Capture the cell that displays the provided text and extract its (X, Y) central coordinate. 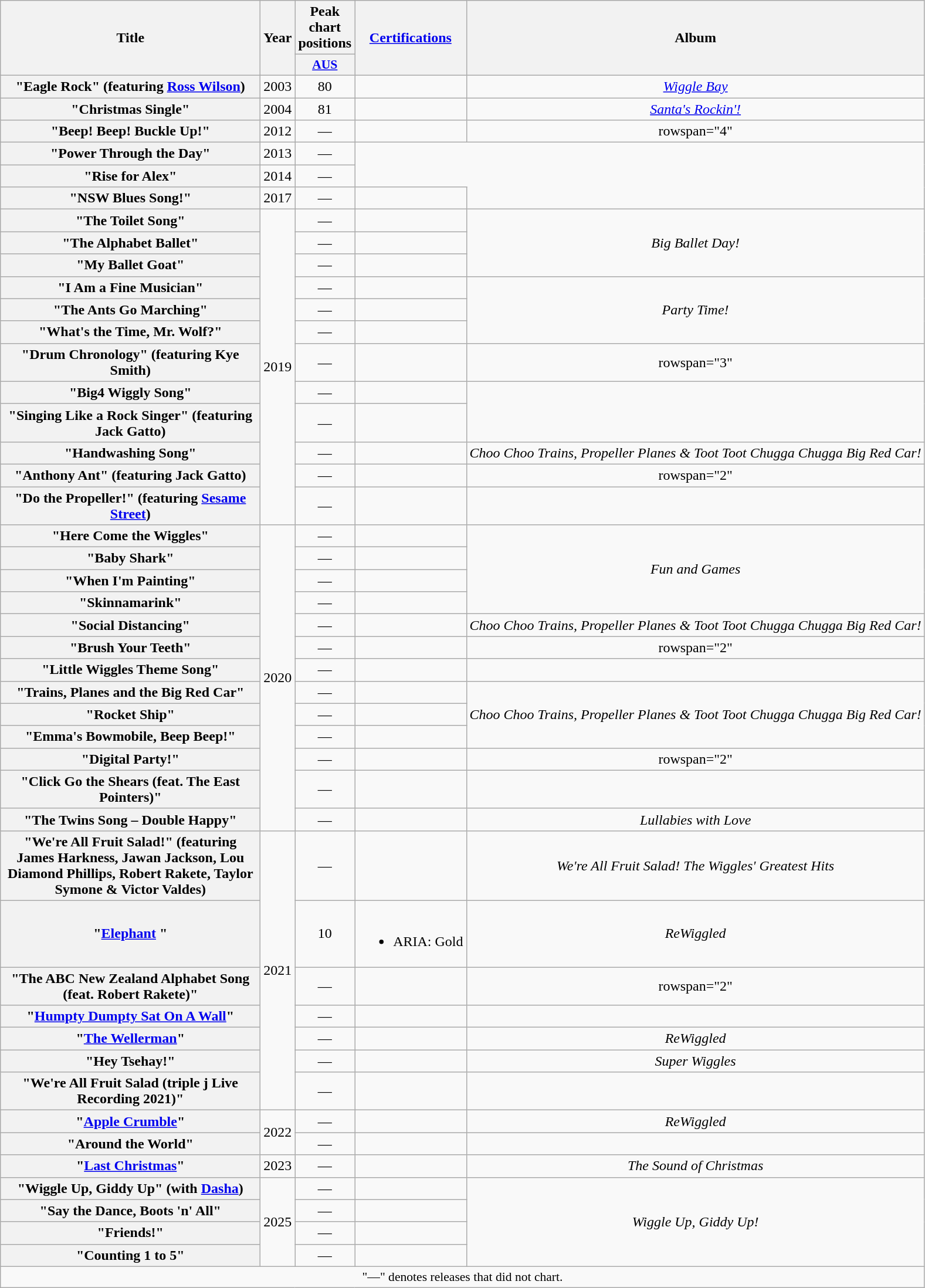
"Trains, Planes and the Big Red Car" (130, 692)
Fun and Games (696, 570)
"Counting 1 to 5" (130, 1255)
AUS (325, 65)
"Apple Crumble" (130, 1121)
"Beep! Beep! Buckle Up!" (130, 131)
Album (696, 38)
ARIA: Gold (411, 934)
Super Wiggles (696, 1061)
Wiggle Bay (696, 86)
2021 (278, 970)
"When I'm Painting" (130, 581)
2025 (278, 1222)
2014 (278, 176)
"What's the Time, Mr. Wolf?" (130, 332)
2019 (278, 367)
81 (325, 109)
"Elephant " (130, 934)
2020 (278, 678)
The Sound of Christmas (696, 1166)
"Singing Like a Rock Singer" (featuring Jack Gatto) (130, 422)
Title (130, 38)
2012 (278, 131)
"Christmas Single" (130, 109)
80 (325, 86)
2022 (278, 1133)
"—" denotes releases that did not chart. (462, 1277)
"Skinnamarink" (130, 603)
"Say the Dance, Boots 'n' All" (130, 1211)
rowspan="4" (696, 131)
"Emma's Bowmobile, Beep Beep!" (130, 737)
2003 (278, 86)
"Brush Your Teeth" (130, 648)
"Drum Chronology" (featuring Kye Smith) (130, 362)
"The Wellerman" (130, 1039)
"NSW Blues Song!" (130, 198)
2017 (278, 198)
"Hey Tsehay!" (130, 1061)
Big Ballet Day! (696, 243)
"The Alphabet Ballet" (130, 243)
"Handwashing Song" (130, 453)
"Humpty Dumpty Sat On A Wall" (130, 1016)
"Do the Propeller!" (featuring Sesame Street) (130, 506)
"The Ants Go Marching" (130, 310)
"Wiggle Up, Giddy Up" (with Dasha) (130, 1188)
"Eagle Rock" (featuring Ross Wilson) (130, 86)
"We're All Fruit Salad!" (featuring James Harkness, Jawan Jackson, Lou Diamond Phillips, Robert Rakete, Taylor Symone & Victor Valdes) (130, 866)
Santa's Rockin'! (696, 109)
"Around the World" (130, 1144)
Lullabies with Love (696, 819)
"Social Distancing" (130, 625)
2023 (278, 1166)
"Anthony Ant" (featuring Jack Gatto) (130, 475)
"Click Go the Shears (feat. The East Pointers)" (130, 789)
"The ABC New Zealand Alphabet Song (feat. Robert Rakete)" (130, 985)
"We're All Fruit Salad (triple j Live Recording 2021)" (130, 1091)
We're All Fruit Salad! The Wiggles' Greatest Hits (696, 866)
Peak chart positions (325, 28)
Wiggle Up, Giddy Up! (696, 1222)
rowspan="3" (696, 362)
2004 (278, 109)
"The Twins Song – Double Happy" (130, 819)
Party Time! (696, 310)
"Last Christmas" (130, 1166)
"Big4 Wiggly Song" (130, 392)
"Little Wiggles Theme Song" (130, 670)
"My Ballet Goat" (130, 265)
2013 (278, 154)
"Digital Party!" (130, 759)
"Friends!" (130, 1233)
Certifications (411, 38)
"Baby Shark" (130, 558)
"Rise for Alex" (130, 176)
"Power Through the Day" (130, 154)
10 (325, 934)
"Rocket Ship" (130, 714)
"Here Come the Wiggles" (130, 536)
Year (278, 38)
"The Toilet Song" (130, 221)
"I Am a Fine Musician" (130, 287)
